Extract the [x, y] coordinate from the center of the cell holding the provided text.  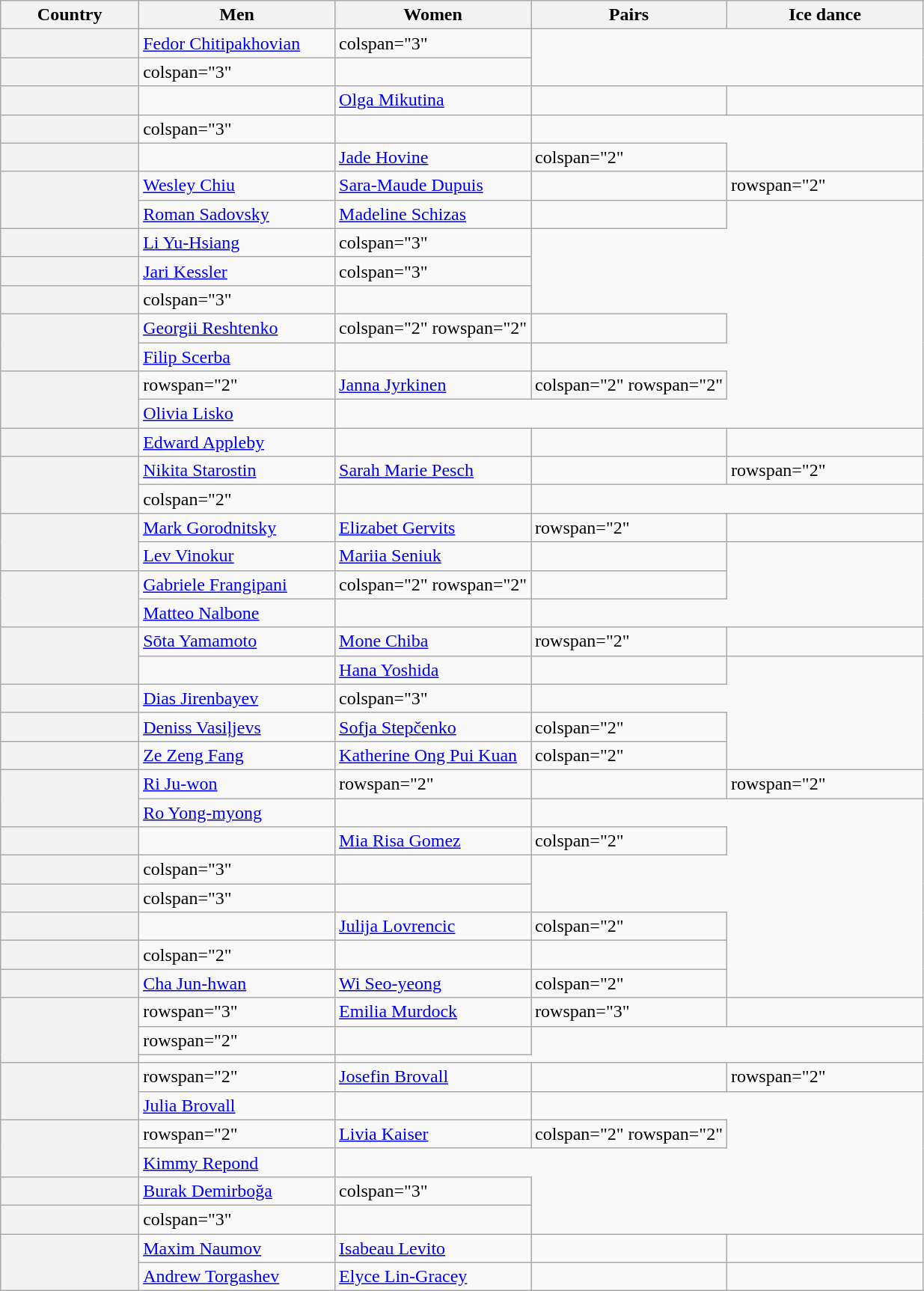
Ro Yong-myong [237, 812]
Matteo Nalbone [237, 613]
Mia Risa Gomez [433, 841]
Katherine Ong Pui Kuan [433, 755]
Madeline Schizas [433, 214]
Olivia Lisko [237, 414]
Mariia Seniuk [433, 556]
Lev Vinokur [237, 556]
Livia Kaiser [433, 1134]
Jade Hovine [433, 157]
Roman Sadovsky [237, 214]
Maxim Naumov [237, 1248]
Julija Lovrencic [433, 927]
Sofja Stepčenko [433, 727]
Nikita Starostin [237, 471]
Mark Gorodnitsky [237, 528]
Jari Kessler [237, 271]
Georgii Reshtenko [237, 328]
Ze Zeng Fang [237, 755]
Filip Scerba [237, 357]
Josefin Brovall [433, 1077]
Julia Brovall [237, 1105]
Fedor Chitipakhovian [237, 43]
Andrew Torgashev [237, 1277]
Janna Jyrkinen [433, 385]
Elyce Lin-Gracey [433, 1277]
Olga Mikutina [433, 100]
Kimmy Repond [237, 1162]
Gabriele Frangipani [237, 585]
Sara-Maude Dupuis [433, 186]
Country [70, 15]
Women [433, 15]
Pairs [629, 15]
Ri Ju-won [237, 784]
Dias Jirenbayev [237, 698]
Men [237, 15]
Elizabet Gervits [433, 528]
Wi Seo-yeong [433, 983]
Isabeau Levito [433, 1248]
Hana Yoshida [433, 670]
Li Yu-Hsiang [237, 242]
Emilia Murdock [433, 1012]
Ice dance [824, 15]
Edward Appleby [237, 442]
Deniss Vasiļjevs [237, 727]
Burak Demirboğa [237, 1191]
Mone Chiba [433, 641]
Sarah Marie Pesch [433, 471]
Sōta Yamamoto [237, 641]
Cha Jun-hwan [237, 983]
Wesley Chiu [237, 186]
